Return the (X, Y) coordinate for the center point of the cell that contains the specified text.  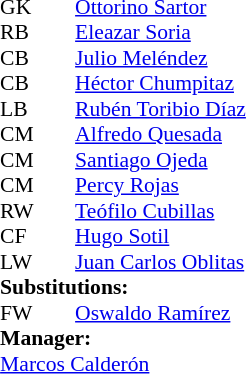
Eleazar Soria (160, 33)
Oswaldo Ramírez (160, 313)
Julio Meléndez (160, 58)
FW (19, 313)
Alfredo Quesada (160, 135)
Rubén Toribio Díaz (160, 109)
Hugo Sotil (160, 237)
RB (19, 33)
LW (19, 262)
Percy Rojas (160, 185)
Santiago Ojeda (160, 160)
Héctor Chumpitaz (160, 83)
LB (19, 109)
CF (19, 237)
Manager: (123, 339)
Teófilo Cubillas (160, 211)
RW (19, 211)
Substitutions: (123, 287)
Juan Carlos Oblitas (160, 262)
